Locate the cell with the specified text and output its [X, Y] center coordinate. 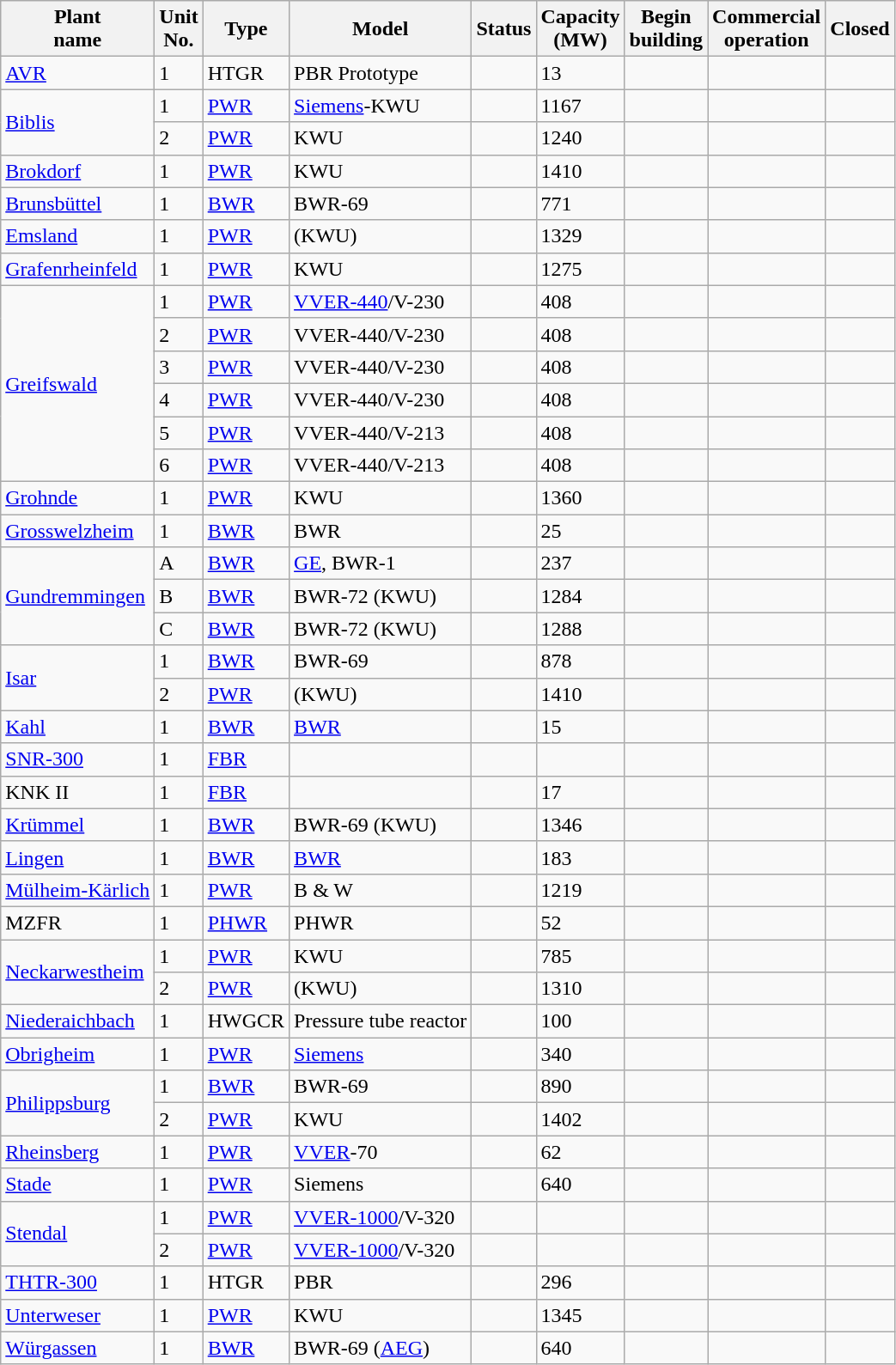
Isar [77, 678]
Beginbuilding [666, 29]
1360 [581, 498]
1240 [581, 138]
1219 [581, 890]
890 [581, 1087]
Neckarwestheim [77, 972]
Type [246, 29]
Capacity(MW) [581, 29]
VVER-70 [381, 1152]
PBR [381, 1283]
Mülheim-Kärlich [77, 890]
17 [581, 792]
Stade [77, 1185]
Commercialoperation [766, 29]
HWGCR [246, 1021]
4 [179, 399]
1275 [581, 269]
340 [581, 1054]
Brokdorf [77, 171]
A [179, 564]
Lingen [77, 857]
Grosswelzheim [77, 531]
Emsland [77, 236]
Model [381, 29]
6 [179, 466]
Biblis [77, 122]
KNK II [77, 792]
Status [503, 29]
Würgassen [77, 1348]
B & W [381, 890]
15 [581, 727]
BWR-69 (KWU) [381, 825]
1310 [581, 989]
SNR-300 [77, 759]
13 [581, 73]
Pressure tube reactor [381, 1021]
UnitNo. [179, 29]
Gundremmingen [77, 596]
296 [581, 1283]
Philippsburg [77, 1103]
Grafenrheinfeld [77, 269]
BWR-69 (AEG) [381, 1348]
Stendal [77, 1234]
183 [581, 857]
1288 [581, 629]
1346 [581, 825]
AVR [77, 73]
PBR Prototype [381, 73]
Brunsbüttel [77, 204]
785 [581, 956]
1402 [581, 1119]
771 [581, 204]
Rheinsberg [77, 1152]
5 [179, 432]
25 [581, 531]
THTR-300 [77, 1283]
1329 [581, 236]
62 [581, 1152]
1284 [581, 596]
Unterweser [77, 1315]
Grohnde [77, 498]
C [179, 629]
Plantname [77, 29]
Kahl [77, 727]
Krümmel [77, 825]
Greifswald [77, 383]
Siemens-KWU [381, 106]
Closed [860, 29]
GE, BWR-1 [381, 564]
878 [581, 661]
1345 [581, 1315]
100 [581, 1021]
52 [581, 923]
Obrigheim [77, 1054]
MZFR [77, 923]
237 [581, 564]
B [179, 596]
3 [179, 367]
Niederaichbach [77, 1021]
1167 [581, 106]
